For the text-containing cell, return its midpoint in [X, Y] coordinate format. 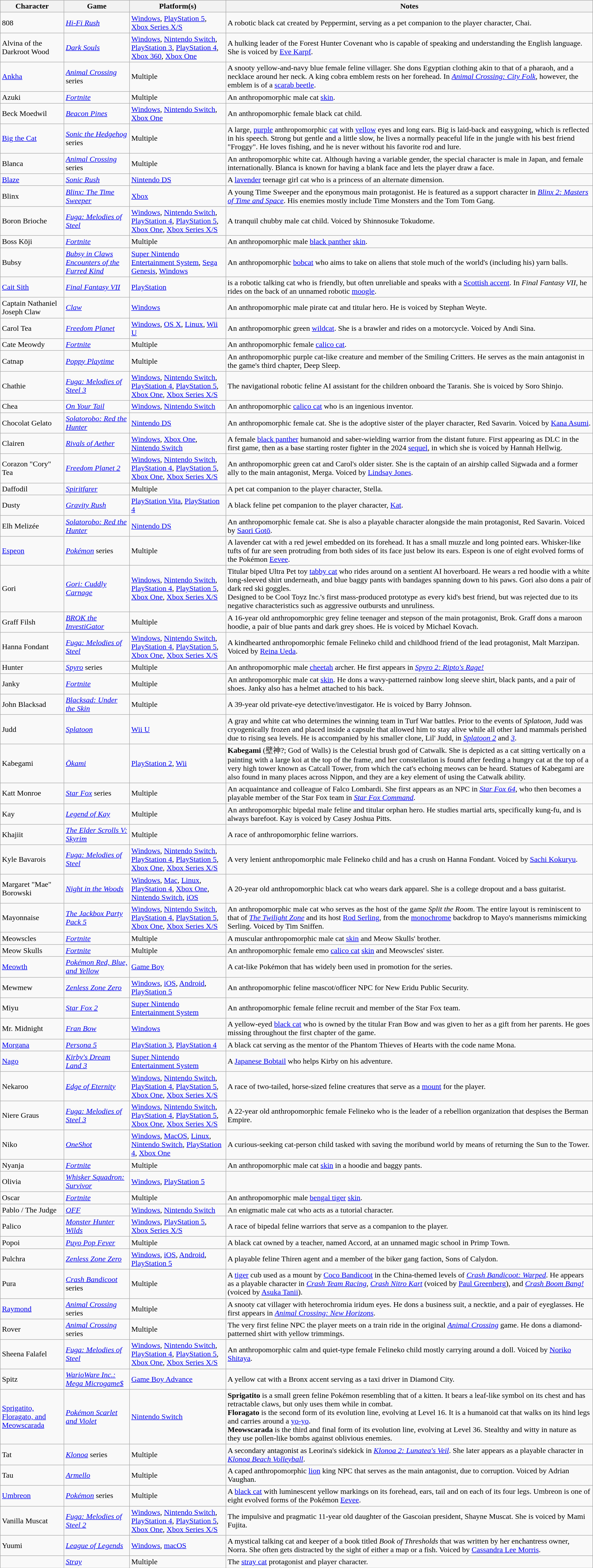
Mayonnaise [32, 918]
Claw [97, 308]
Clairen [32, 444]
Puyo Pop Fever [97, 1243]
Windows, PlayStation 5 [178, 1182]
Cate Meowdy [32, 345]
A yellow cat with a Bronx accent serving as a taxi driver in Diamond City. [409, 1379]
Hi-Fi Rush [97, 23]
Pulchra [32, 1259]
Tau [32, 1475]
Vanilla Muscat [32, 1521]
Blaze [32, 180]
PlayStation 3, PlayStation 4 [178, 1045]
Star Fox 2 [97, 1008]
Janky [32, 684]
Miyu [32, 1008]
An anthropomorphic feline mascot/officer NPC for New Eridu Public Security. [409, 987]
Catnap [32, 361]
A playable feline Thiren agent and a member of the biker gang faction, Sons of Calydon. [409, 1259]
Palico [32, 1226]
An anthropomorphic male cat skin in a hoodie and baggy pants. [409, 1165]
A robotic black cat created by Peppermint, serving as a pet companion to the player character, Chai. [409, 23]
An anthropomorphic male cat skin. [409, 97]
PlayStation [178, 287]
Yuumi [32, 1546]
Daffodil [32, 489]
Chocolat Gelato [32, 423]
The navigational robotic feline AI assistant for the children onboard the Taranis. She is voiced by Soro Shinjo. [409, 386]
An anthropomorphic male bengal tiger skin. [409, 1198]
Olivia [32, 1182]
Spitz [32, 1379]
Chea [32, 406]
A tranquil chubby male cat child. Voiced by Shinnosuke Tokudome. [409, 221]
A muscular anthropomorphic male cat skin and Meow Skulls' brother. [409, 938]
Pokémon Scarlet and Violet [97, 1417]
Judd [32, 729]
A secondary antagonist as Leorina's sidekick in Klonoa 2: Lunatea's Veil. She later appears as a playable character in Klonoa Beach Volleyball. [409, 1454]
Azuki [32, 97]
OneShot [97, 1144]
Umbreon [32, 1495]
An anthropomorphic female cat. She is also a playable character alongside the main protagonist, Red Savarin. Voiced by Saori Gotō. [409, 526]
Nyanja [32, 1165]
An enigmatic male cat who acts as a tutorial character. [409, 1210]
An anthropomorphic female feline recruit and member of the Star Fox team. [409, 1008]
Sonic the Hedgehog series [97, 138]
Armello [97, 1475]
Sprigatito, Floragato, and Meowscarada [32, 1417]
A curious-seeking cat-person child tasked with saving the moribund world by means of returning the Sun to the Tower. [409, 1144]
Gori: Cuddly Carnage [97, 588]
Fran Bow [97, 1028]
Blacksad: Under the Skin [97, 705]
Blinx: The Time Sweeper [97, 196]
The impulsive and pragmatic 11-year old daughter of the Gascoian president, Shayne Muscat. She is voiced by Mami Fujita. [409, 1521]
Chathie [32, 386]
Niko [32, 1144]
A black feline pet companion to the player character, Kat. [409, 505]
Spyro series [97, 668]
Meowth [32, 967]
Sheena Falafel [32, 1354]
Mewmew [32, 987]
Windows, Nintendo Switch, PlayStation 3, PlayStation 4, Xbox 360, Xbox One [178, 48]
A black cat owned by a teacher, named Accord, at an unnamed magic school in Primp Town. [409, 1243]
Xbox [178, 196]
Beck Moedwil [32, 113]
A Japanese Bobtail who helps Kirby on his adventure. [409, 1061]
Hunter [32, 668]
Big the Cat [32, 138]
Dusty [32, 505]
Game Boy [178, 967]
A 20-year old anthropomorphic black cat who wears dark apparel. She is a college dropout and a bass guitarist. [409, 889]
A 39-year old private-eye detective/investigator. He is voiced by Barry Johnson. [409, 705]
An anthropomorphic calm and quiet-type female Felineko child mostly carrying around a doll. Voiced by Noriko Shitaya. [409, 1354]
Windows, Xbox One, Nintendo Switch [178, 444]
The Jackbox Party Pack 5 [97, 918]
Bubsy [32, 262]
On Your Tail [97, 406]
Nago [32, 1061]
Sonic Rush [97, 180]
Final Fantasy VII [97, 287]
Poppy Playtime [97, 361]
Mr. Midnight [32, 1028]
OFF [97, 1210]
BROK the InvestiGator [97, 622]
A kindhearted anthropomorphic female Felineko child and childhood friend of the lead protagonist, Malt Marzipan. Voiced by Reina Ueda. [409, 647]
Blinx [32, 196]
Khajiit [32, 835]
Gori [32, 588]
A 22-year old anthropomorphic female Felineko who is the leader of a rebellion organization that despises the Berman Empire. [409, 1115]
Night in the Woods [97, 889]
Boss Kōji [32, 241]
Windows, macOS [178, 1546]
Notes [409, 6]
Super Nintendo Entertainment System, Sega Genesis, Windows [178, 262]
Kyle Bavarois [32, 860]
A race of anthropomorphic feline warriors. [409, 835]
Game Boy Advance [178, 1379]
Blanca [32, 163]
Kabegami [32, 764]
Legend of Kay [97, 814]
Captain Nathaniel Joseph Claw [32, 308]
Windows, OS X, Linux, Wii U [178, 328]
Kirby's Dream Land 3 [97, 1061]
A race of bipedal feline warriors that serve as a companion to the player. [409, 1226]
Corazon "Cory" Tea [32, 468]
An anthropomorphic calico cat who is an ingenious inventor. [409, 406]
Espeon [32, 551]
Gravity Rush [97, 505]
Windows, Nintendo Switch, Xbox One [178, 113]
Hanna Fondant [32, 647]
Splatoon [97, 729]
An anthropomorphic bobcat who aims to take on aliens that stole much of the world's (including his) yarn balls. [409, 262]
Katt Monroe [32, 793]
Rivals of Aether [97, 444]
WarioWare Inc.: Mega Microgame$ [97, 1379]
Nintendo Switch [178, 1417]
A race of two-tailed, horse-sized feline creatures that serve as a mount for the player. [409, 1086]
Star Fox series [97, 793]
A hulking leader of the Forest Hunter Covenant who is capable of speaking and understanding the English language. She is voiced by Eve Karpf. [409, 48]
A pet cat companion to the player character, Stella. [409, 489]
An anthropomorphic male black panther skin. [409, 241]
Wii U [178, 729]
Rover [32, 1329]
Fuga: Melodies of Steel 2 [97, 1521]
Dark Souls [97, 48]
Crash Bandicoot series [97, 1284]
A caped anthropomorphic lion king NPC that serves as the main antagonist, due to corruption. Voiced by Adrian Vaughan. [409, 1475]
The stray cat protagonist and player character. [409, 1562]
Pokémon Red, Blue, and Yellow [97, 967]
Platform(s) [178, 6]
Spiritfarer [97, 489]
Game [97, 6]
PlayStation Vita, PlayStation 4 [178, 505]
PlayStation 2, Wii [178, 764]
Bubsy in Claws Encounters of the Furred Kind [97, 262]
Windows, Mac, Linux, PlayStation 4, Xbox One, Nintendo Switch, iOS [178, 889]
Cait Sith [32, 287]
An anthropomorphic female calico cat. [409, 345]
Nekaroo [32, 1086]
Stray [97, 1562]
Freedom Planet 2 [97, 468]
Ankha [32, 77]
Alvina of the Darkroot Wood [32, 48]
Elh Melizée [32, 526]
Whisker Squadron: Survivor [97, 1182]
An anthropomorphic male pirate cat and titular hero. He is voiced by Stephan Weyte. [409, 308]
Meow Skulls [32, 950]
Niere Graus [32, 1115]
Boron Brioche [32, 221]
Ōkami [97, 764]
An anthropomorphic female black cat child. [409, 113]
The Elder Scrolls V: Skyrim [97, 835]
Freedom Planet [97, 328]
808 [32, 23]
Windows, MacOS, Linux, Nintendo Switch, PlayStation 4, Xbox One [178, 1144]
Tat [32, 1454]
Morgana [32, 1045]
An anthropomorphic female cat. She is the adoptive sister of the player character, Red Savarin. Voiced by Kana Asumi. [409, 423]
An anthropomorphic female emo calico cat skin and Meowscles' sister. [409, 950]
Carol Tea [32, 328]
Popoi [32, 1243]
A cat-like Pokémon that has widely been used in promotion for the series. [409, 967]
A very lenient anthropomorphic male Felineko child and has a crush on Hanna Fondant. Voiced by Sachi Kokuryu. [409, 860]
Beacon Pines [97, 113]
Kay [32, 814]
Pura [32, 1284]
A black cat serving as the mentor of the Phantom Thieves of Hearts with the code name Mona. [409, 1045]
Persona 5 [97, 1045]
Margaret "Mae" Borowski [32, 889]
An anthropomorphic green wildcat. She is a brawler and rides on a motorcycle. Voiced by Andi Sina. [409, 328]
Oscar [32, 1198]
John Blacksad [32, 705]
Monster Hunter Wilds [97, 1226]
Raymond [32, 1309]
Edge of Eternity [97, 1086]
An anthropomorphic male cheetah archer. He first appears in Spyro 2: Ripto's Rage! [409, 668]
Meowscles [32, 938]
A lavender teenage girl cat who is a princess of an alternate dimension. [409, 180]
Pablo / The Judge [32, 1210]
Klonoa series [97, 1454]
League of Legends [97, 1546]
Graff Filsh [32, 622]
Character [32, 6]
